Locate the cell with the specified text and output its [X, Y] center coordinate. 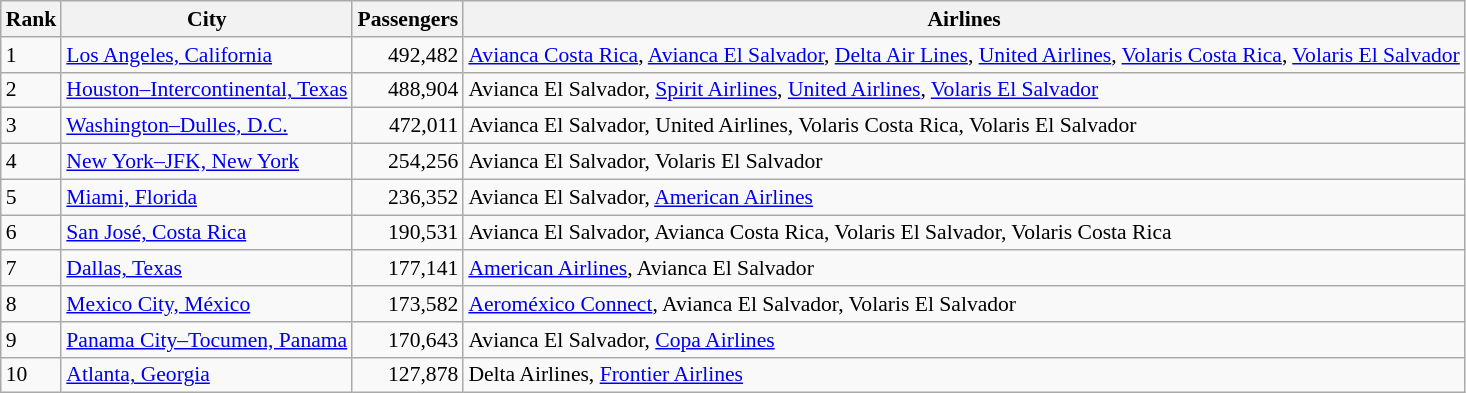
Airlines [964, 19]
8 [32, 304]
3 [32, 126]
472,011 [408, 126]
Los Angeles, California [206, 55]
Panama City–Tocumen, Panama [206, 340]
Delta Airlines, Frontier Airlines [964, 375]
Avianca El Salvador, Avianca Costa Rica, Volaris El Salvador, Volaris Costa Rica [964, 233]
254,256 [408, 162]
Washington–Dulles, D.C. [206, 126]
City [206, 19]
173,582 [408, 304]
Atlanta, Georgia [206, 375]
1 [32, 55]
170,643 [408, 340]
5 [32, 197]
American Airlines, Avianca El Salvador [964, 269]
236,352 [408, 197]
Avianca El Salvador, Copa Airlines [964, 340]
10 [32, 375]
4 [32, 162]
7 [32, 269]
492,482 [408, 55]
177,141 [408, 269]
2 [32, 90]
9 [32, 340]
190,531 [408, 233]
San José, Costa Rica [206, 233]
Miami, Florida [206, 197]
Aeroméxico Connect, Avianca El Salvador, Volaris El Salvador [964, 304]
Avianca Costa Rica, Avianca El Salvador, Delta Air Lines, United Airlines, Volaris Costa Rica, Volaris El Salvador [964, 55]
Passengers [408, 19]
Avianca El Salvador, Volaris El Salvador [964, 162]
Houston–Intercontinental, Texas [206, 90]
488,904 [408, 90]
New York–JFK, New York [206, 162]
Avianca El Salvador, Spirit Airlines, United Airlines, Volaris El Salvador [964, 90]
6 [32, 233]
Dallas, Texas [206, 269]
Avianca El Salvador, American Airlines [964, 197]
Rank [32, 19]
127,878 [408, 375]
Mexico City, México [206, 304]
Avianca El Salvador, United Airlines, Volaris Costa Rica, Volaris El Salvador [964, 126]
